From the cell containing the given text, extract its center point as [x, y] coordinate. 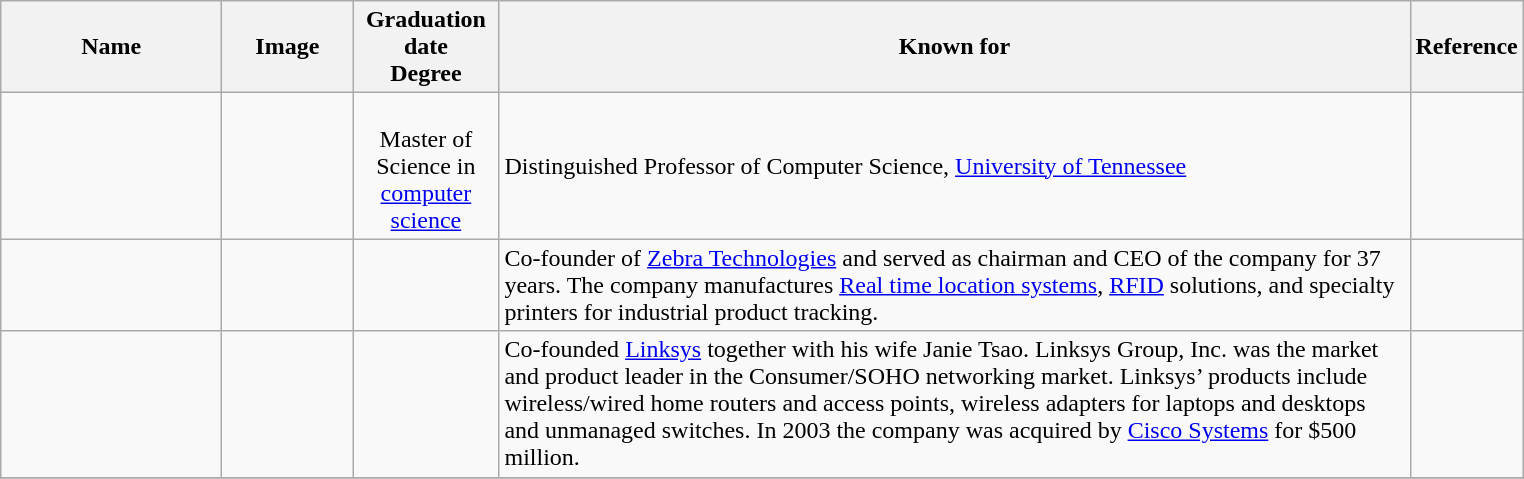
Master of Science in computer science [426, 166]
Image [288, 47]
Name [112, 47]
Graduation dateDegree [426, 47]
Reference [1466, 47]
Known for [954, 47]
Distinguished Professor of Computer Science, University of Tennessee [954, 166]
